Extract the (x, y) coordinate from the center of the cell holding the provided text.  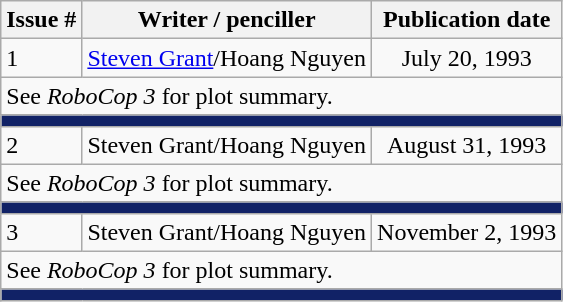
November 2, 1993 (467, 232)
Publication date (467, 20)
Issue # (42, 20)
July 20, 1993 (467, 58)
August 31, 1993 (467, 145)
1 (42, 58)
Writer / penciller (227, 20)
2 (42, 145)
3 (42, 232)
